Return [x, y] of the center of cell containing provided text 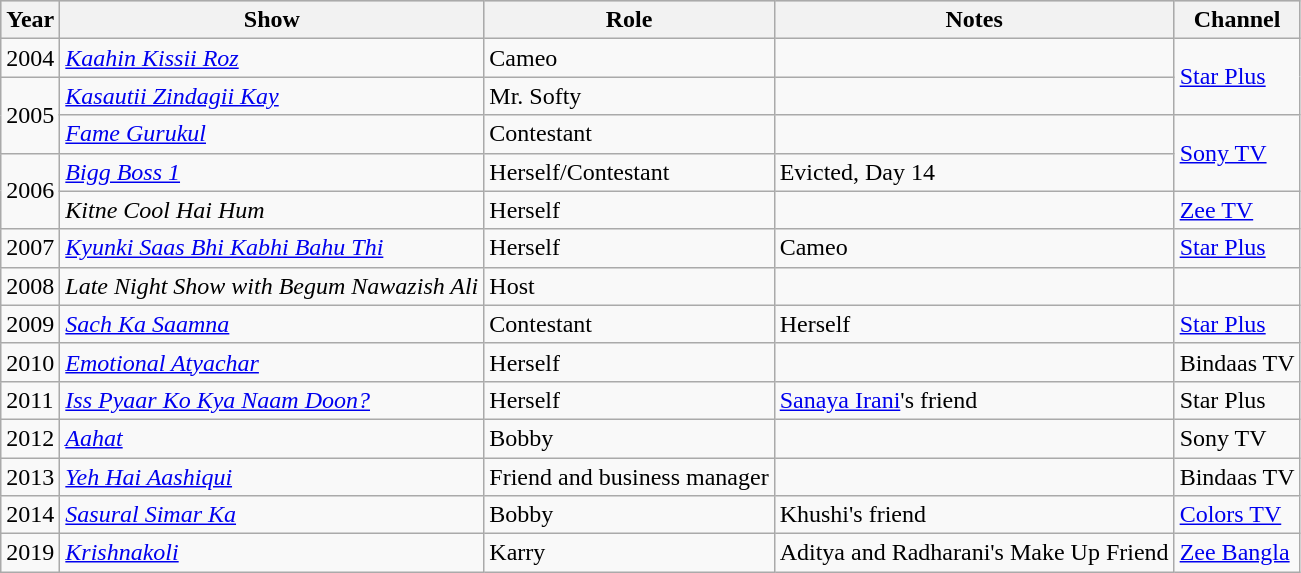
Emotional Atyachar [272, 362]
Colors TV [1237, 515]
Channel [1237, 20]
2012 [30, 438]
Kyunki Saas Bhi Kabhi Bahu Thi [272, 248]
2014 [30, 515]
Kasautii Zindagii Kay [272, 96]
Kaahin Kissii Roz [272, 58]
2008 [30, 286]
Friend and business manager [629, 477]
Year [30, 20]
Sanaya Irani's friend [974, 400]
Fame Gurukul [272, 134]
Sach Ka Saamna [272, 324]
2004 [30, 58]
Yeh Hai Aashiqui [272, 477]
Aahat [272, 438]
Late Night Show with Begum Nawazish Ali [272, 286]
Zee Bangla [1237, 553]
2011 [30, 400]
Evicted, Day 14 [974, 172]
2007 [30, 248]
Show [272, 20]
Role [629, 20]
Bigg Boss 1 [272, 172]
Khushi's friend [974, 515]
Herself/Contestant [629, 172]
Aditya and Radharani's Make Up Friend [974, 553]
Karry [629, 553]
2010 [30, 362]
Zee TV [1237, 210]
Notes [974, 20]
Mr. Softy [629, 96]
Iss Pyaar Ko Kya Naam Doon? [272, 400]
Sasural Simar Ka [272, 515]
Krishnakoli [272, 553]
Kitne Cool Hai Hum [272, 210]
2005 [30, 115]
2019 [30, 553]
2009 [30, 324]
2013 [30, 477]
Host [629, 286]
2006 [30, 191]
